Extract the [x, y] coordinate from the center of the cell holding the provided text.  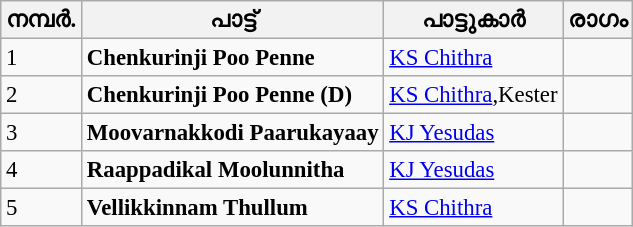
4 [42, 170]
Chenkurinji Poo Penne [233, 58]
Chenkurinji Poo Penne (D) [233, 95]
Moovarnakkodi Paarukayaay [233, 133]
നമ്പർ. [42, 20]
3 [42, 133]
രാഗം [598, 20]
1 [42, 58]
പാട്ട് [233, 20]
2 [42, 95]
പാട്ടുകാർ [474, 20]
KS Chithra,Kester [474, 95]
Vellikkinnam Thullum [233, 208]
5 [42, 208]
Raappadikal Moolunnitha [233, 170]
